Pinpoint the cell where the given text exists, returning its [X, Y] midpoint coordinate. 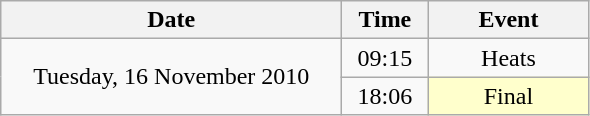
Date [172, 20]
Tuesday, 16 November 2010 [172, 77]
09:15 [385, 58]
Time [385, 20]
Heats [508, 58]
Final [508, 96]
18:06 [385, 96]
Event [508, 20]
